From the cell containing the given text, extract its center point as (x, y) coordinate. 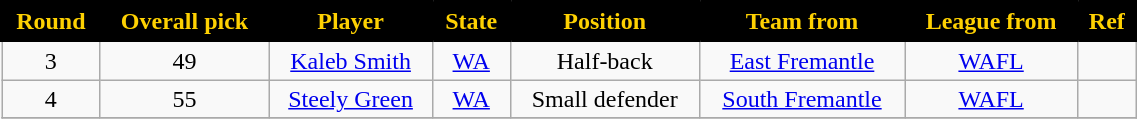
Overall pick (184, 22)
South Fremantle (802, 99)
49 (184, 60)
55 (184, 99)
Half-back (604, 60)
Ref (1108, 22)
State (471, 22)
3 (52, 60)
Position (604, 22)
Player (351, 22)
Steely Green (351, 99)
4 (52, 99)
Round (52, 22)
East Fremantle (802, 60)
League from (992, 22)
Small defender (604, 99)
Team from (802, 22)
Kaleb Smith (351, 60)
